Locate the cell with the specified text and output its (x, y) center coordinate. 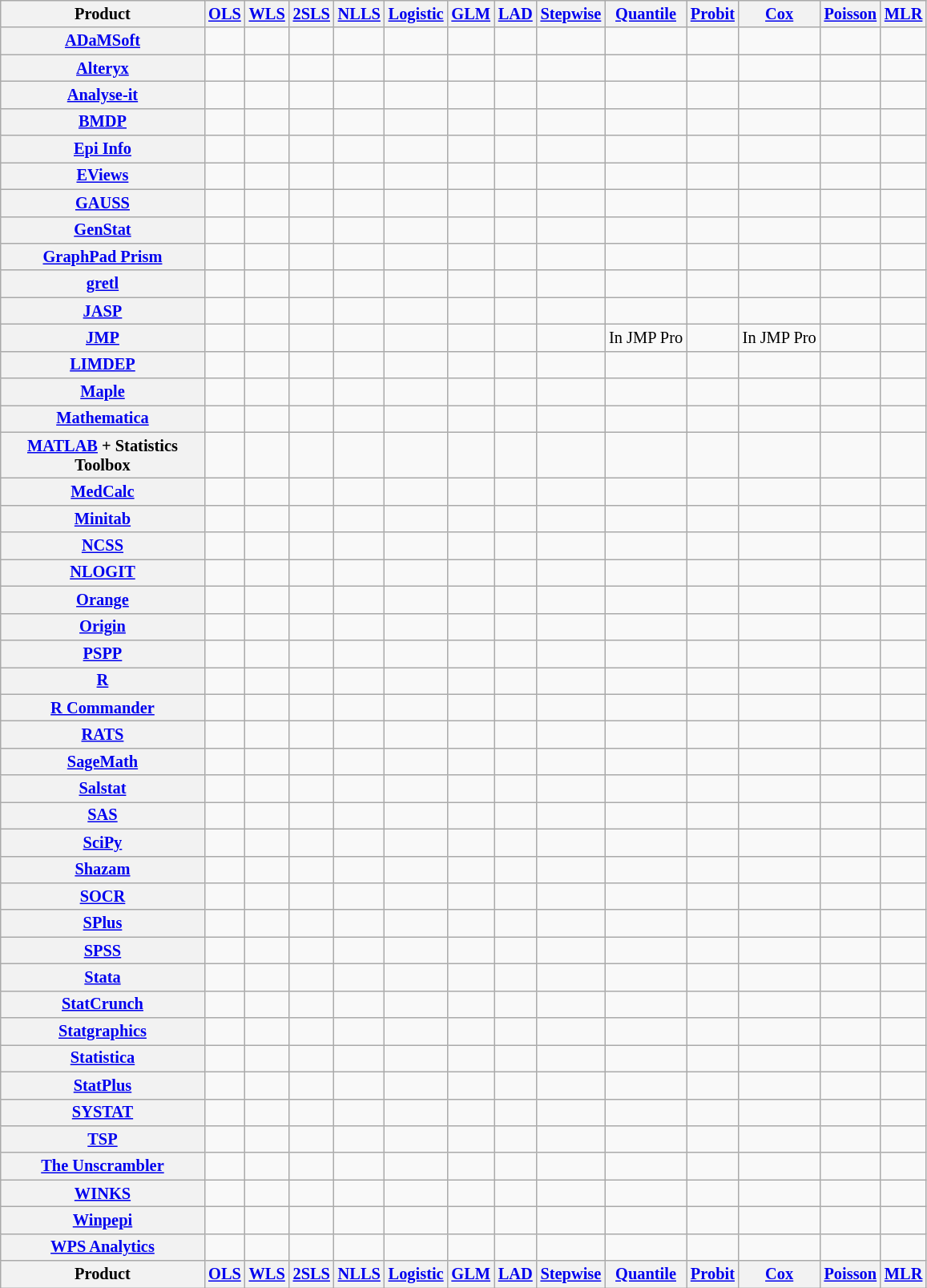
Origin (103, 627)
GraphPad Prism (103, 256)
Statgraphics (103, 1032)
R Commander (103, 708)
Alteryx (103, 68)
BMDP (103, 122)
SAS (103, 815)
SciPy (103, 842)
Stata (103, 977)
Winpepi (103, 1220)
RATS (103, 734)
SPlus (103, 923)
SYSTAT (103, 1112)
Maple (103, 392)
Minitab (103, 519)
Shazam (103, 870)
SPSS (103, 951)
Statistica (103, 1058)
Orange (103, 600)
SageMath (103, 761)
Salstat (103, 789)
ADaMSoft (103, 41)
NLOGIT (103, 572)
LIMDEP (103, 365)
GenStat (103, 230)
JMP (103, 337)
The Unscrambler (103, 1166)
Analyse-it (103, 95)
MedCalc (103, 491)
WINKS (103, 1193)
MATLAB + Statistics Toolbox (103, 455)
StatPlus (103, 1085)
WPS Analytics (103, 1247)
R (103, 680)
TSP (103, 1139)
gretl (103, 284)
PSPP (103, 653)
StatCrunch (103, 1004)
JASP (103, 311)
GAUSS (103, 203)
NCSS (103, 546)
EViews (103, 176)
SOCR (103, 896)
Epi Info (103, 149)
Mathematica (103, 418)
